Identify which cell holds the provided text, then report its (X, Y) central coordinate. 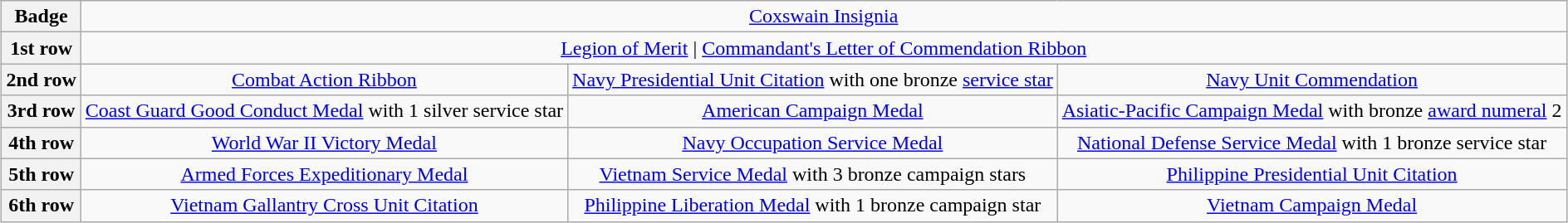
3rd row (42, 111)
Coxswain Insignia (824, 17)
American Campaign Medal (813, 111)
Asiatic-Pacific Campaign Medal with bronze award numeral 2 (1312, 111)
Philippine Presidential Unit Citation (1312, 174)
1st row (42, 48)
Combat Action Ribbon (324, 80)
4th row (42, 143)
Philippine Liberation Medal with 1 bronze campaign star (813, 206)
Navy Occupation Service Medal (813, 143)
Coast Guard Good Conduct Medal with 1 silver service star (324, 111)
Navy Unit Commendation (1312, 80)
National Defense Service Medal with 1 bronze service star (1312, 143)
Vietnam Campaign Medal (1312, 206)
6th row (42, 206)
Badge (42, 17)
Vietnam Gallantry Cross Unit Citation (324, 206)
World War II Victory Medal (324, 143)
Navy Presidential Unit Citation with one bronze service star (813, 80)
Vietnam Service Medal with 3 bronze campaign stars (813, 174)
Legion of Merit | Commandant's Letter of Commendation Ribbon (824, 48)
Armed Forces Expeditionary Medal (324, 174)
5th row (42, 174)
2nd row (42, 80)
